Provide the [x, y] coordinate of the cell's center where the given text is located.  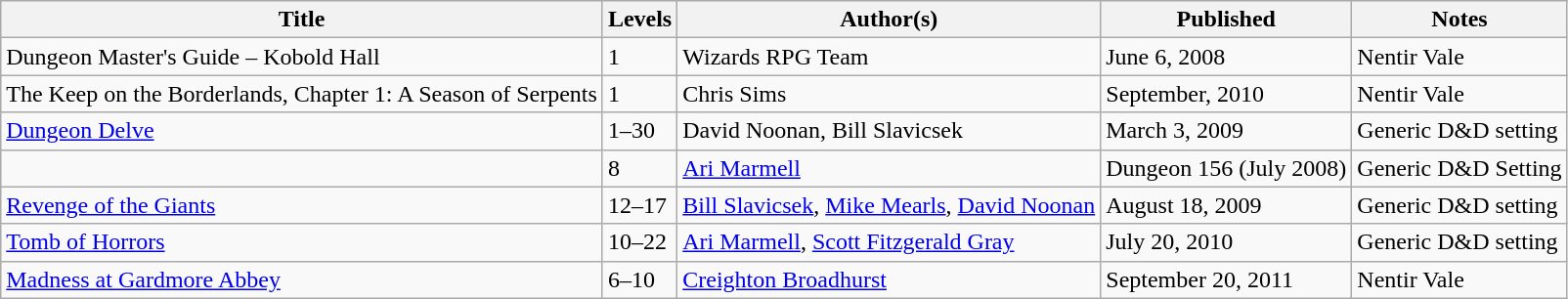
Dungeon Master's Guide – Kobold Hall [302, 57]
July 20, 2010 [1226, 242]
September, 2010 [1226, 94]
Ari Marmell, Scott Fitzgerald Gray [890, 242]
Dungeon Delve [302, 131]
Tomb of Horrors [302, 242]
10–22 [639, 242]
Dungeon 156 (July 2008) [1226, 168]
6–10 [639, 279]
Author(s) [890, 20]
Generic D&D Setting [1459, 168]
1–30 [639, 131]
September 20, 2011 [1226, 279]
Ari Marmell [890, 168]
June 6, 2008 [1226, 57]
Wizards RPG Team [890, 57]
The Keep on the Borderlands, Chapter 1: A Season of Serpents [302, 94]
March 3, 2009 [1226, 131]
Bill Slavicsek, Mike Mearls, David Noonan [890, 205]
Revenge of the Giants [302, 205]
8 [639, 168]
Title [302, 20]
Madness at Gardmore Abbey [302, 279]
Creighton Broadhurst [890, 279]
12–17 [639, 205]
Notes [1459, 20]
Published [1226, 20]
David Noonan, Bill Slavicsek [890, 131]
Chris Sims [890, 94]
August 18, 2009 [1226, 205]
Levels [639, 20]
